Find where the given text appears and provide that cell's center as (x, y) coordinate. 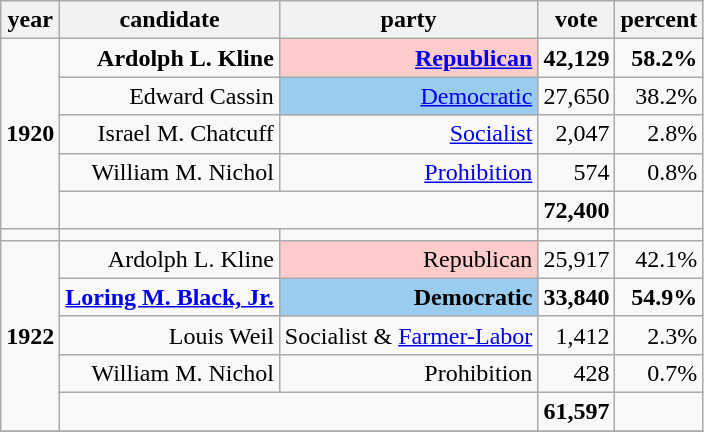
428 (576, 373)
Loring M. Black, Jr. (170, 297)
61,597 (576, 411)
Edward Cassin (170, 96)
72,400 (576, 210)
25,917 (576, 259)
33,840 (576, 297)
vote (576, 20)
42,129 (576, 58)
38.2% (659, 96)
2,047 (576, 134)
Louis Weil (170, 335)
percent (659, 20)
year (30, 20)
party (408, 20)
574 (576, 172)
42.1% (659, 259)
Socialist (408, 134)
2.8% (659, 134)
candidate (170, 20)
0.7% (659, 373)
1922 (30, 335)
27,650 (576, 96)
Israel M. Chatcuff (170, 134)
Socialist & Farmer-Labor (408, 335)
2.3% (659, 335)
58.2% (659, 58)
1920 (30, 134)
54.9% (659, 297)
0.8% (659, 172)
1,412 (576, 335)
